Determine the (X, Y) coordinate at the center of the cell enclosing the given text.  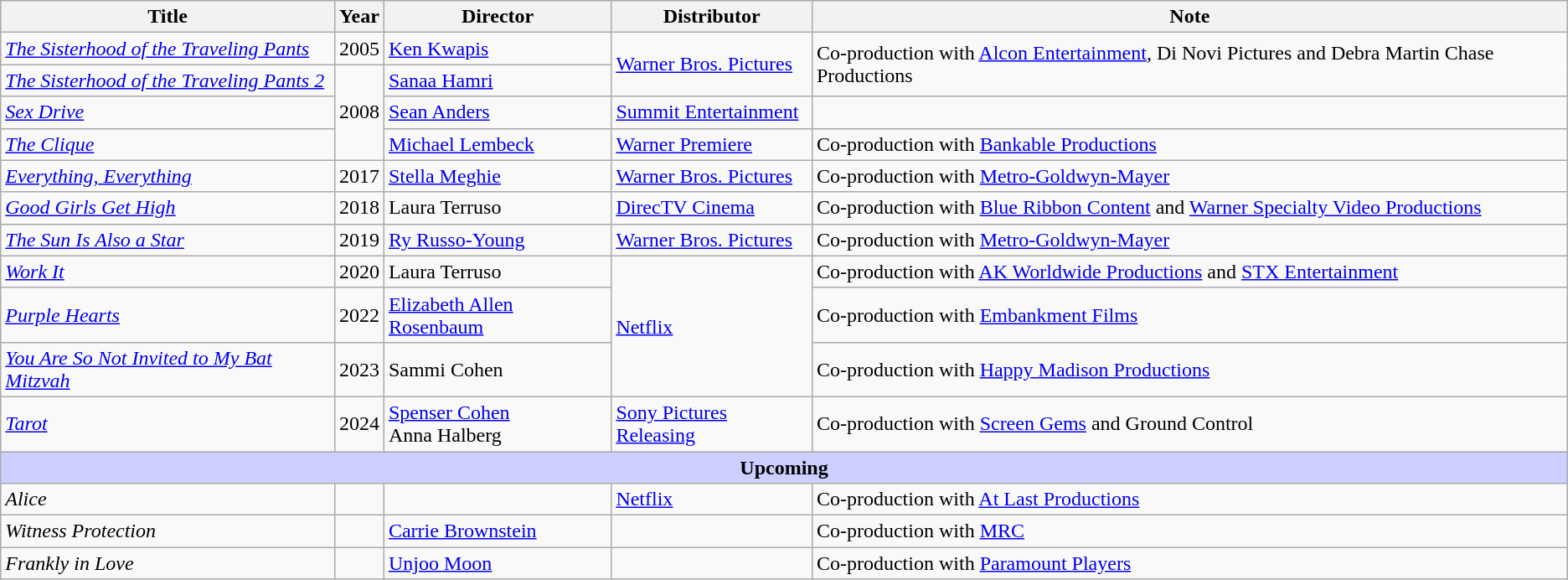
Sony Pictures Releasing (712, 424)
2017 (358, 176)
Co-production with Blue Ribbon Content and Warner Specialty Video Productions (1189, 208)
Title (168, 17)
Everything, Everything (168, 176)
2022 (358, 315)
Frankly in Love (168, 563)
The Sun Is Also a Star (168, 240)
Co-production with MRC (1189, 531)
The Sisterhood of the Traveling Pants 2 (168, 80)
Work It (168, 272)
2024 (358, 424)
Co-production with Embankment Films (1189, 315)
Sean Anders (498, 112)
Good Girls Get High (168, 208)
Distributor (712, 17)
Sex Drive (168, 112)
2019 (358, 240)
Co-production with Screen Gems and Ground Control (1189, 424)
Summit Entertainment (712, 112)
Tarot (168, 424)
Sammi Cohen (498, 369)
Director (498, 17)
You Are So Not Invited to My Bat Mitzvah (168, 369)
Carrie Brownstein (498, 531)
2023 (358, 369)
2008 (358, 112)
Ry Russo-Young (498, 240)
Co-production with At Last Productions (1189, 500)
Co-production with Bankable Productions (1189, 144)
Elizabeth Allen Rosenbaum (498, 315)
2018 (358, 208)
Ken Kwapis (498, 49)
Sanaa Hamri (498, 80)
Purple Hearts (168, 315)
The Clique (168, 144)
Warner Premiere (712, 144)
Witness Protection (168, 531)
Michael Lembeck (498, 144)
Co-production with Happy Madison Productions (1189, 369)
Stella Meghie (498, 176)
Unjoo Moon (498, 563)
Alice (168, 500)
Upcoming (784, 467)
Note (1189, 17)
2020 (358, 272)
Spenser CohenAnna Halberg (498, 424)
2005 (358, 49)
The Sisterhood of the Traveling Pants (168, 49)
DirecTV Cinema (712, 208)
Year (358, 17)
Co-production with Paramount Players (1189, 563)
Co-production with Alcon Entertainment, Di Novi Pictures and Debra Martin Chase Productions (1189, 65)
Co-production with AK Worldwide Productions and STX Entertainment (1189, 272)
